From the cell containing the given text, extract its center point as (X, Y) coordinate. 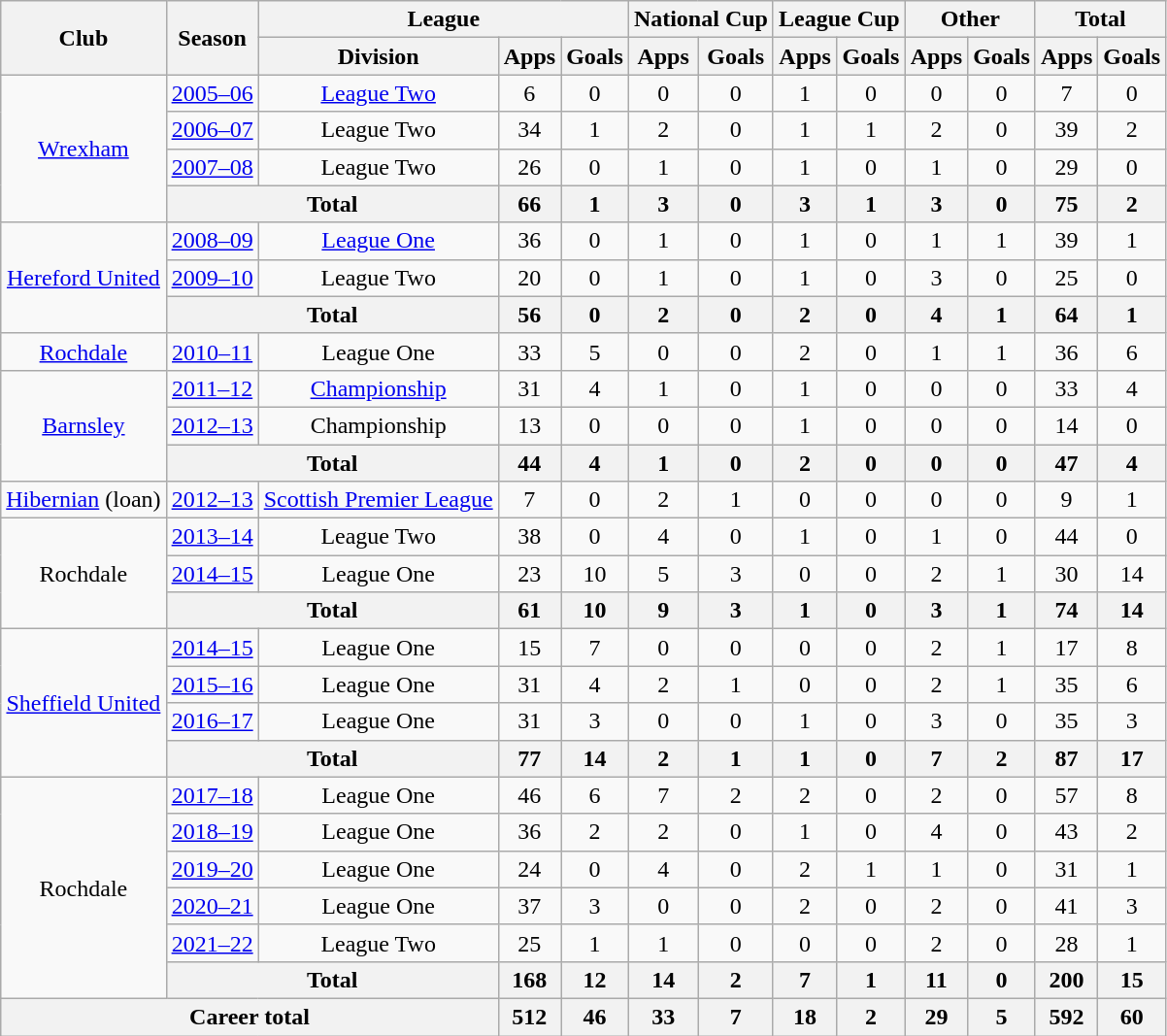
2005–06 (212, 93)
74 (1066, 611)
Wrexham (83, 149)
League Cup (839, 19)
2016–17 (212, 721)
18 (804, 1017)
2011–12 (212, 388)
12 (595, 980)
2019–20 (212, 869)
26 (529, 167)
34 (529, 130)
64 (1066, 315)
Club (83, 38)
41 (1066, 906)
47 (1066, 463)
56 (529, 315)
Hibernian (loan) (83, 500)
2010–11 (212, 351)
Barnsley (83, 425)
512 (529, 1017)
Season (212, 38)
38 (529, 537)
20 (529, 278)
592 (1066, 1017)
Other (970, 19)
13 (529, 425)
2006–07 (212, 130)
2015–16 (212, 685)
2013–14 (212, 537)
Scottish Premier League (379, 500)
43 (1066, 832)
37 (529, 906)
11 (936, 980)
2008–09 (212, 241)
National Cup (701, 19)
24 (529, 869)
77 (529, 758)
Sheffield United (83, 703)
League (443, 19)
2017–18 (212, 795)
66 (529, 204)
87 (1066, 758)
168 (529, 980)
2021–22 (212, 943)
Division (379, 56)
2007–08 (212, 167)
28 (1066, 943)
200 (1066, 980)
2020–21 (212, 906)
23 (529, 574)
60 (1132, 1017)
Career total (250, 1017)
2018–19 (212, 832)
61 (529, 611)
75 (1066, 204)
57 (1066, 795)
Hereford United (83, 278)
2009–10 (212, 278)
30 (1066, 574)
